Pinpoint the cell where the given text exists, returning its [x, y] midpoint coordinate. 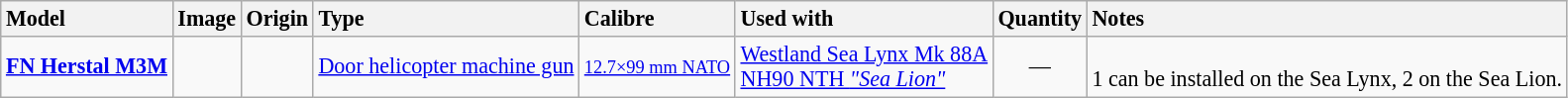
Model [87, 18]
Used with [864, 18]
Type [446, 18]
Calibre [658, 18]
Origin [277, 18]
Notes [1327, 18]
12.7×99 mm NATO [658, 65]
Westland Sea Lynx Mk 88ANH90 NTH "Sea Lion" [864, 65]
— [1040, 65]
Door helicopter machine gun [446, 65]
Image [206, 18]
Quantity [1040, 18]
FN Herstal M3M [87, 65]
1 can be installed on the Sea Lynx, 2 on the Sea Lion. [1327, 65]
